Search for the cell housing the specified text and yield its (x, y) center coordinate. 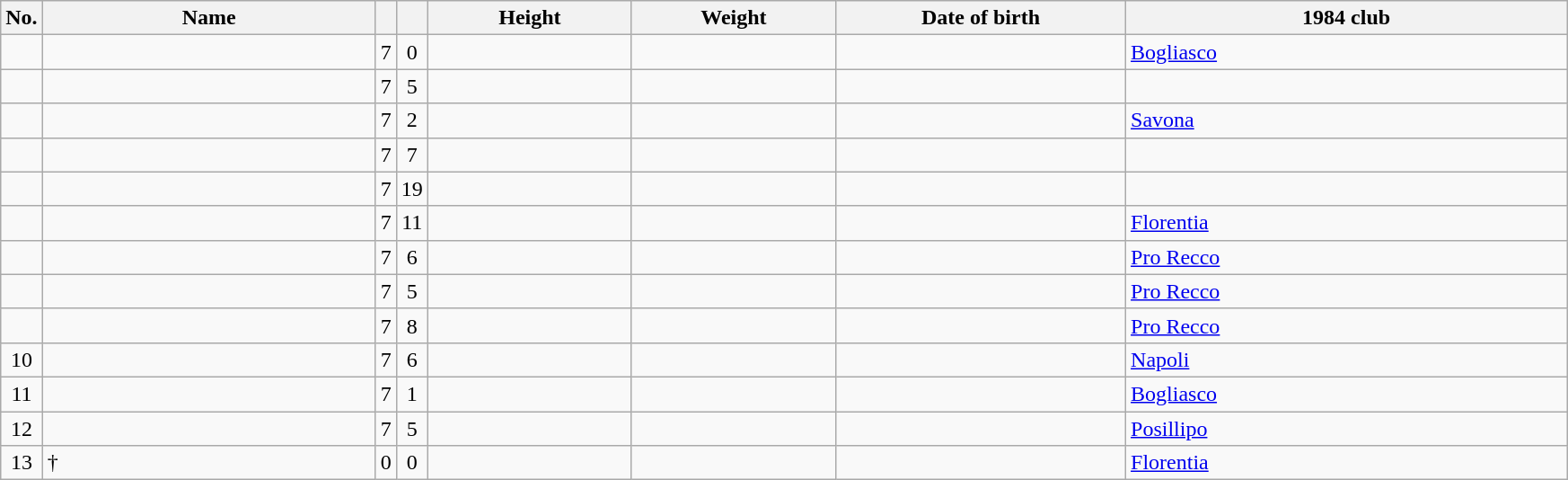
Height (530, 18)
Posillipo (1347, 429)
Name (208, 18)
2 (411, 120)
Weight (733, 18)
10 (22, 360)
Date of birth (981, 18)
13 (22, 463)
19 (411, 189)
Savona (1347, 120)
1984 club (1347, 18)
1 (411, 394)
12 (22, 429)
8 (411, 325)
No. (22, 18)
† (208, 463)
Napoli (1347, 360)
